Pinpoint the cell where the given text exists, returning its [X, Y] midpoint coordinate. 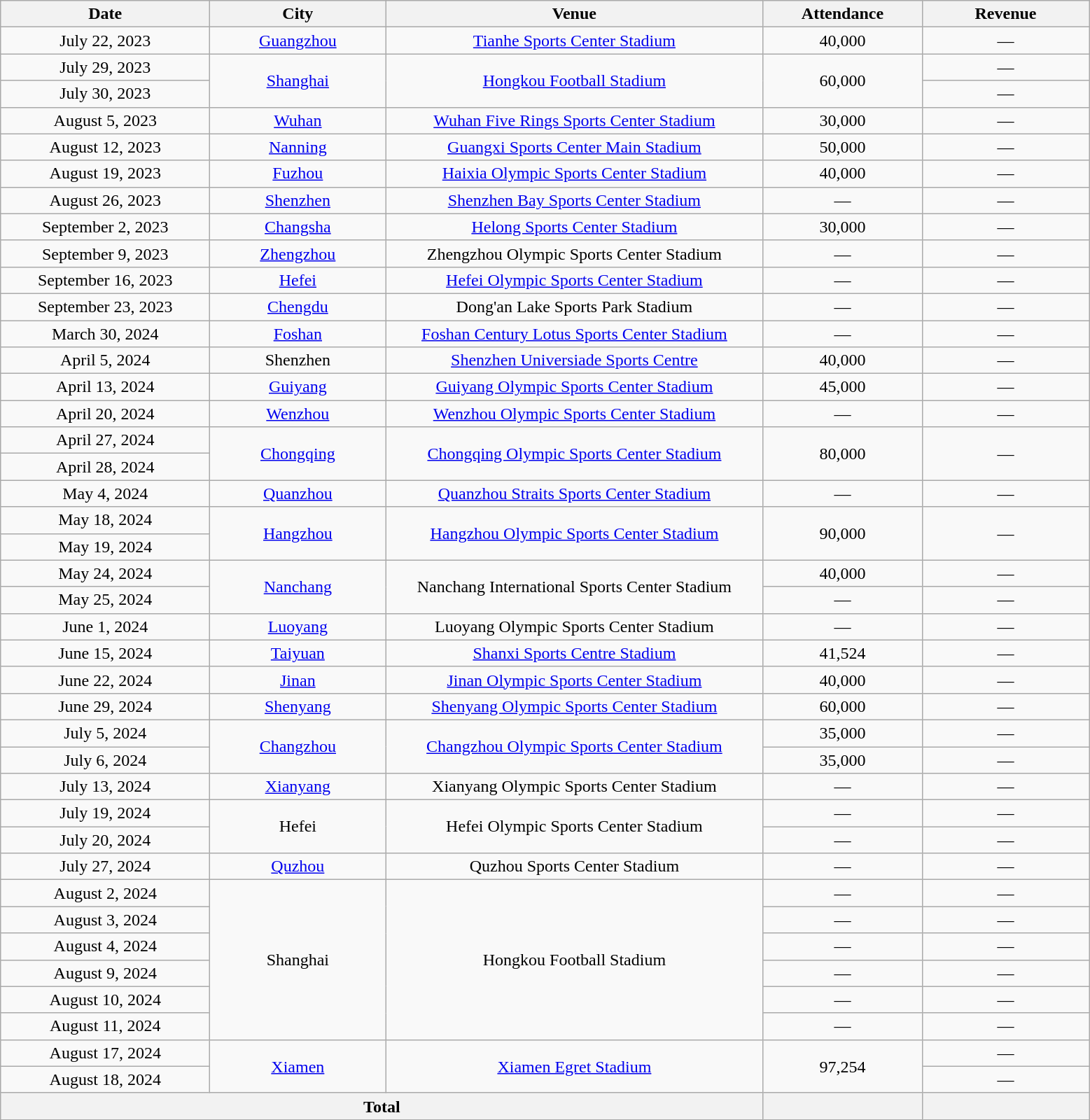
Shenzhen Universiade Sports Centre [574, 360]
Changzhou Olympic Sports Center Stadium [574, 746]
Guangzhou [298, 41]
May 19, 2024 [105, 547]
August 2, 2024 [105, 893]
July 13, 2024 [105, 787]
Chongqing Olympic Sports Center Stadium [574, 454]
July 5, 2024 [105, 733]
June 22, 2024 [105, 680]
September 23, 2023 [105, 307]
July 27, 2024 [105, 867]
April 5, 2024 [105, 360]
Changzhou [298, 746]
Zhengzhou [298, 253]
Chengdu [298, 307]
Attendance [843, 14]
Hangzhou [298, 533]
May 4, 2024 [105, 493]
Guangxi Sports Center Main Stadium [574, 147]
May 25, 2024 [105, 600]
Date [105, 14]
Guiyang [298, 387]
Dong'an Lake Sports Park Stadium [574, 307]
April 20, 2024 [105, 414]
Xianyang Olympic Sports Center Stadium [574, 787]
Shenyang [298, 706]
90,000 [843, 533]
50,000 [843, 147]
August 10, 2024 [105, 1000]
Xiamen Egret Stadium [574, 1066]
Revenue [1005, 14]
Hangzhou Olympic Sports Center Stadium [574, 533]
August 5, 2023 [105, 120]
June 29, 2024 [105, 706]
Quzhou [298, 867]
March 30, 2024 [105, 334]
September 16, 2023 [105, 280]
August 26, 2023 [105, 200]
Quanzhou Straits Sports Center Stadium [574, 493]
Wuhan Five Rings Sports Center Stadium [574, 120]
Shanxi Sports Centre Stadium [574, 653]
August 19, 2023 [105, 174]
June 1, 2024 [105, 626]
Nanchang [298, 587]
Shenzhen Bay Sports Center Stadium [574, 200]
August 3, 2024 [105, 920]
45,000 [843, 387]
August 12, 2023 [105, 147]
Wenzhou Olympic Sports Center Stadium [574, 414]
Total [382, 1106]
July 19, 2024 [105, 813]
Changsha [298, 227]
Jinan Olympic Sports Center Stadium [574, 680]
August 4, 2024 [105, 946]
97,254 [843, 1066]
July 29, 2023 [105, 67]
April 28, 2024 [105, 467]
April 13, 2024 [105, 387]
Nanning [298, 147]
Quzhou Sports Center Stadium [574, 867]
Tianhe Sports Center Stadium [574, 41]
Foshan [298, 334]
Venue [574, 14]
Chongqing [298, 454]
August 17, 2024 [105, 1053]
Nanchang International Sports Center Stadium [574, 587]
Haixia Olympic Sports Center Stadium [574, 174]
80,000 [843, 454]
41,524 [843, 653]
July 6, 2024 [105, 759]
May 18, 2024 [105, 520]
July 30, 2023 [105, 94]
Luoyang [298, 626]
Quanzhou [298, 493]
Xiamen [298, 1066]
July 22, 2023 [105, 41]
Jinan [298, 680]
Xianyang [298, 787]
Wenzhou [298, 414]
September 9, 2023 [105, 253]
August 9, 2024 [105, 973]
Zhengzhou Olympic Sports Center Stadium [574, 253]
Fuzhou [298, 174]
June 15, 2024 [105, 653]
April 27, 2024 [105, 440]
Guiyang Olympic Sports Center Stadium [574, 387]
August 18, 2024 [105, 1079]
May 24, 2024 [105, 573]
September 2, 2023 [105, 227]
July 20, 2024 [105, 840]
Helong Sports Center Stadium [574, 227]
Luoyang Olympic Sports Center Stadium [574, 626]
Wuhan [298, 120]
August 11, 2024 [105, 1026]
City [298, 14]
Taiyuan [298, 653]
Foshan Century Lotus Sports Center Stadium [574, 334]
Shenyang Olympic Sports Center Stadium [574, 706]
